Capture the cell that displays the provided text and extract its [x, y] central coordinate. 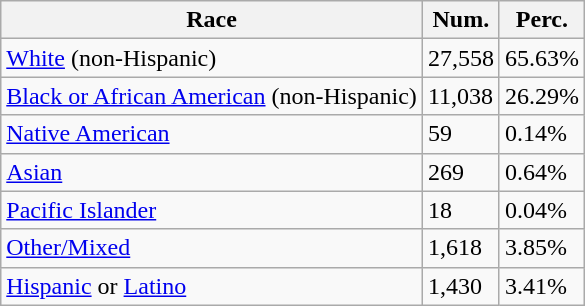
Num. [460, 20]
Other/Mixed [212, 248]
65.63% [542, 58]
Native American [212, 134]
26.29% [542, 96]
Black or African American (non-Hispanic) [212, 96]
11,038 [460, 96]
Pacific Islander [212, 210]
1,618 [460, 248]
1,430 [460, 286]
18 [460, 210]
Asian [212, 172]
0.14% [542, 134]
0.04% [542, 210]
White (non-Hispanic) [212, 58]
Perc. [542, 20]
3.85% [542, 248]
3.41% [542, 286]
Race [212, 20]
0.64% [542, 172]
Hispanic or Latino [212, 286]
59 [460, 134]
269 [460, 172]
27,558 [460, 58]
